Identify which cell holds the provided text, then report its (X, Y) central coordinate. 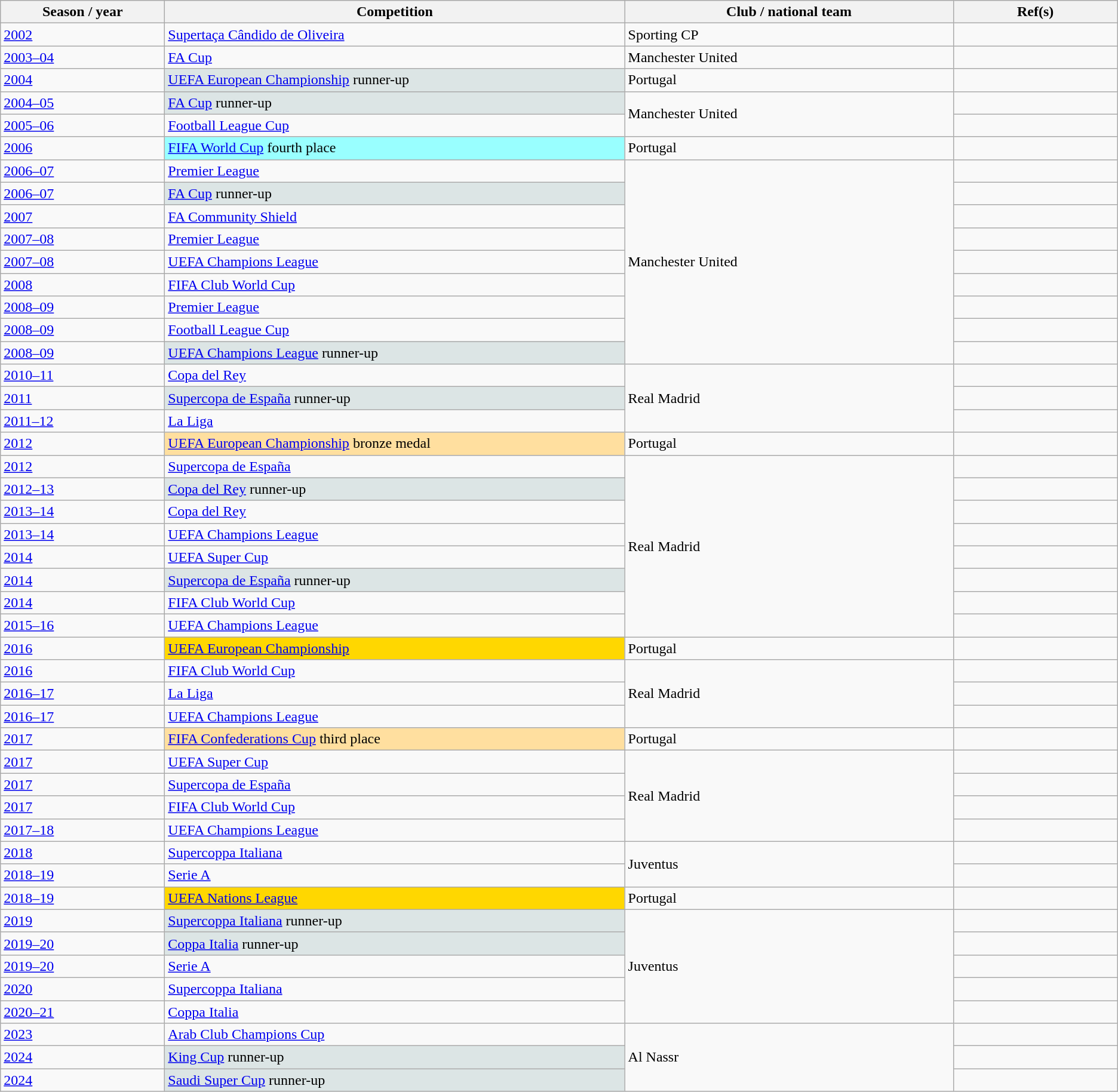
Coppa Italia runner-up (395, 943)
2003–04 (82, 57)
2002 (82, 35)
2004 (82, 80)
UEFA Nations League (395, 898)
2020 (82, 989)
Club / national team (789, 12)
2020–21 (82, 1012)
FA Community Shield (395, 216)
FIFA World Cup fourth place (395, 148)
UEFA European Championship (395, 648)
FIFA Confederations Cup third place (395, 739)
2018 (82, 853)
Saudi Super Cup runner-up (395, 1080)
Supertaça Cândido de Oliveira (395, 35)
UEFA European Championship bronze medal (395, 444)
2008 (82, 285)
2015–16 (82, 625)
2005–06 (82, 125)
Supercoppa Italiana runner-up (395, 921)
2007 (82, 216)
2017–18 (82, 830)
Copa del Rey runner-up (395, 489)
Arab Club Champions Cup (395, 1035)
2006 (82, 148)
2019 (82, 921)
Coppa Italia (395, 1012)
2011 (82, 398)
UEFA European Championship runner-up (395, 80)
Al Nassr (789, 1057)
2023 (82, 1035)
FA Cup (395, 57)
2012–13 (82, 489)
2011–12 (82, 421)
Season / year (82, 12)
King Cup runner-up (395, 1057)
Sporting CP (789, 35)
Competition (395, 12)
UEFA Champions League runner-up (395, 353)
Ref(s) (1036, 12)
2004–05 (82, 103)
2010–11 (82, 376)
